Capture the cell that displays the provided text and extract its (X, Y) central coordinate. 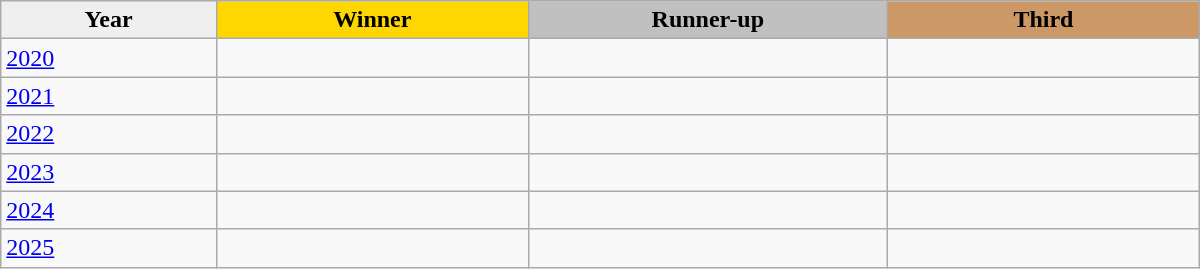
Year (109, 20)
Runner-up (708, 20)
2024 (109, 210)
Winner (372, 20)
2020 (109, 58)
2022 (109, 134)
Third (1044, 20)
2023 (109, 172)
2021 (109, 96)
2025 (109, 248)
